Output the (X, Y) coordinate of the center of the cell containing the given text.  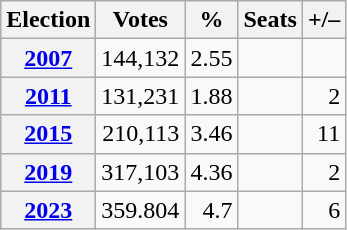
1.88 (212, 96)
2023 (48, 210)
131,231 (140, 96)
144,132 (140, 58)
6 (324, 210)
359.804 (140, 210)
2.55 (212, 58)
2015 (48, 134)
210,113 (140, 134)
2011 (48, 96)
+/– (324, 20)
Seats (270, 20)
11 (324, 134)
2019 (48, 172)
3.46 (212, 134)
2007 (48, 58)
4.7 (212, 210)
Votes (140, 20)
Election (48, 20)
% (212, 20)
4.36 (212, 172)
317,103 (140, 172)
